Return (X, Y) of the center of cell containing provided text 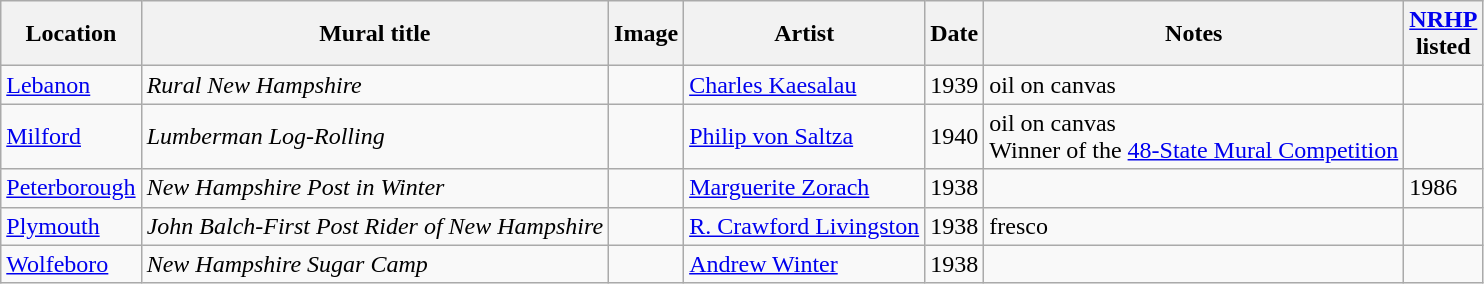
R. Crawford Livingston (804, 226)
John Balch-First Post Rider of New Hampshire (374, 226)
Peterborough (71, 188)
Location (71, 34)
Notes (1194, 34)
Andrew Winter (804, 264)
New Hampshire Sugar Camp (374, 264)
1986 (1444, 188)
Wolfeboro (71, 264)
Charles Kaesalau (804, 85)
Mural title (374, 34)
Rural New Hampshire (374, 85)
Image (646, 34)
1940 (954, 136)
Marguerite Zorach (804, 188)
Artist (804, 34)
Lumberman Log-Rolling (374, 136)
Date (954, 34)
Plymouth (71, 226)
New Hampshire Post in Winter (374, 188)
oil on canvasWinner of the 48-State Mural Competition (1194, 136)
oil on canvas (1194, 85)
Philip von Saltza (804, 136)
NRHPlisted (1444, 34)
Lebanon (71, 85)
fresco (1194, 226)
Milford (71, 136)
1939 (954, 85)
